Capture the cell that displays the provided text and extract its [x, y] central coordinate. 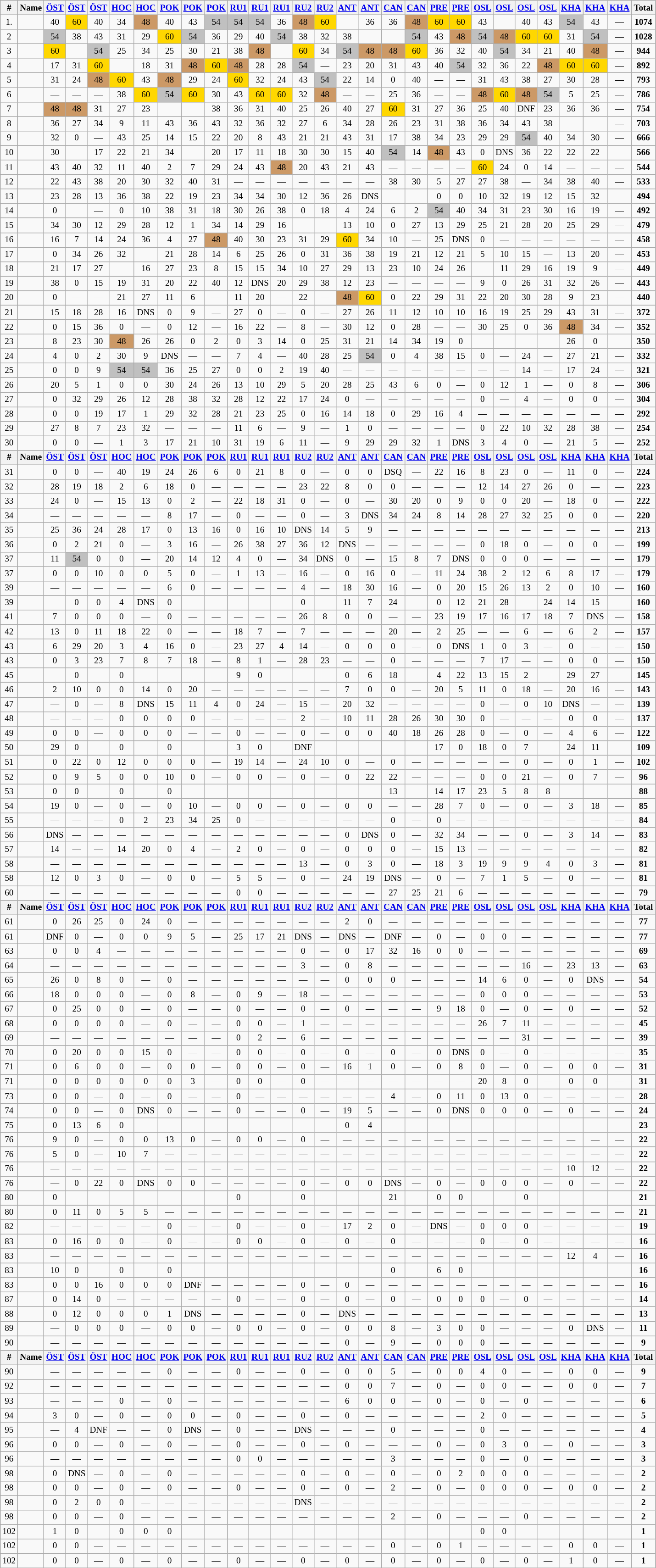
332 [643, 356]
143 [643, 690]
494 [643, 196]
49 [9, 734]
703 [643, 124]
42 [9, 632]
67 [9, 1009]
93 [9, 1401]
352 [643, 327]
64 [9, 966]
458 [643, 240]
139 [643, 704]
306 [643, 385]
75 [9, 1125]
1074 [643, 22]
50 [9, 748]
70 [9, 1053]
220 [643, 516]
566 [643, 153]
254 [643, 428]
56 [9, 835]
94 [9, 1416]
492 [643, 211]
65 [9, 980]
453 [643, 254]
55 [9, 820]
350 [643, 341]
DSQ [393, 472]
292 [643, 414]
440 [643, 298]
544 [643, 167]
224 [643, 472]
51 [9, 762]
33 [9, 501]
666 [643, 138]
793 [643, 80]
87 [9, 1300]
533 [643, 182]
73 [9, 1096]
213 [643, 530]
252 [643, 443]
944 [643, 51]
754 [643, 109]
222 [643, 501]
137 [643, 719]
223 [643, 487]
84 [643, 820]
145 [643, 675]
786 [643, 95]
1028 [643, 37]
95 [9, 1430]
199 [643, 545]
79 [643, 893]
68 [9, 1023]
449 [643, 269]
74 [9, 1111]
443 [643, 284]
1. [9, 22]
47 [9, 704]
157 [643, 632]
122 [643, 734]
85 [643, 806]
66 [9, 995]
41 [9, 617]
109 [643, 748]
321 [643, 371]
479 [643, 225]
304 [643, 400]
46 [9, 690]
92 [9, 1386]
89 [9, 1329]
158 [643, 617]
892 [643, 66]
57 [9, 850]
372 [643, 312]
